Return the (x, y) coordinate for the center point of the cell that contains the specified text.  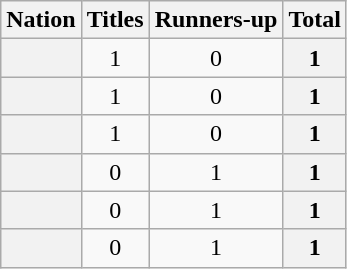
Nation (41, 20)
Titles (115, 20)
Runners-up (216, 20)
Total (315, 20)
